Provide the [X, Y] coordinate of the cell's center where the given text is located.  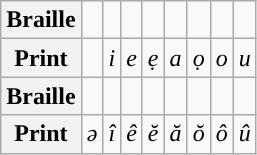
o [222, 58]
ô [222, 134]
i [112, 58]
ə [92, 134]
ă [176, 134]
e [132, 58]
ĕ [153, 134]
a [176, 58]
u [244, 58]
ê [132, 134]
ọ [198, 58]
ẹ [153, 58]
î [112, 134]
û [244, 134]
ŏ [198, 134]
